Extract the (x, y) coordinate from the center of the cell holding the provided text.  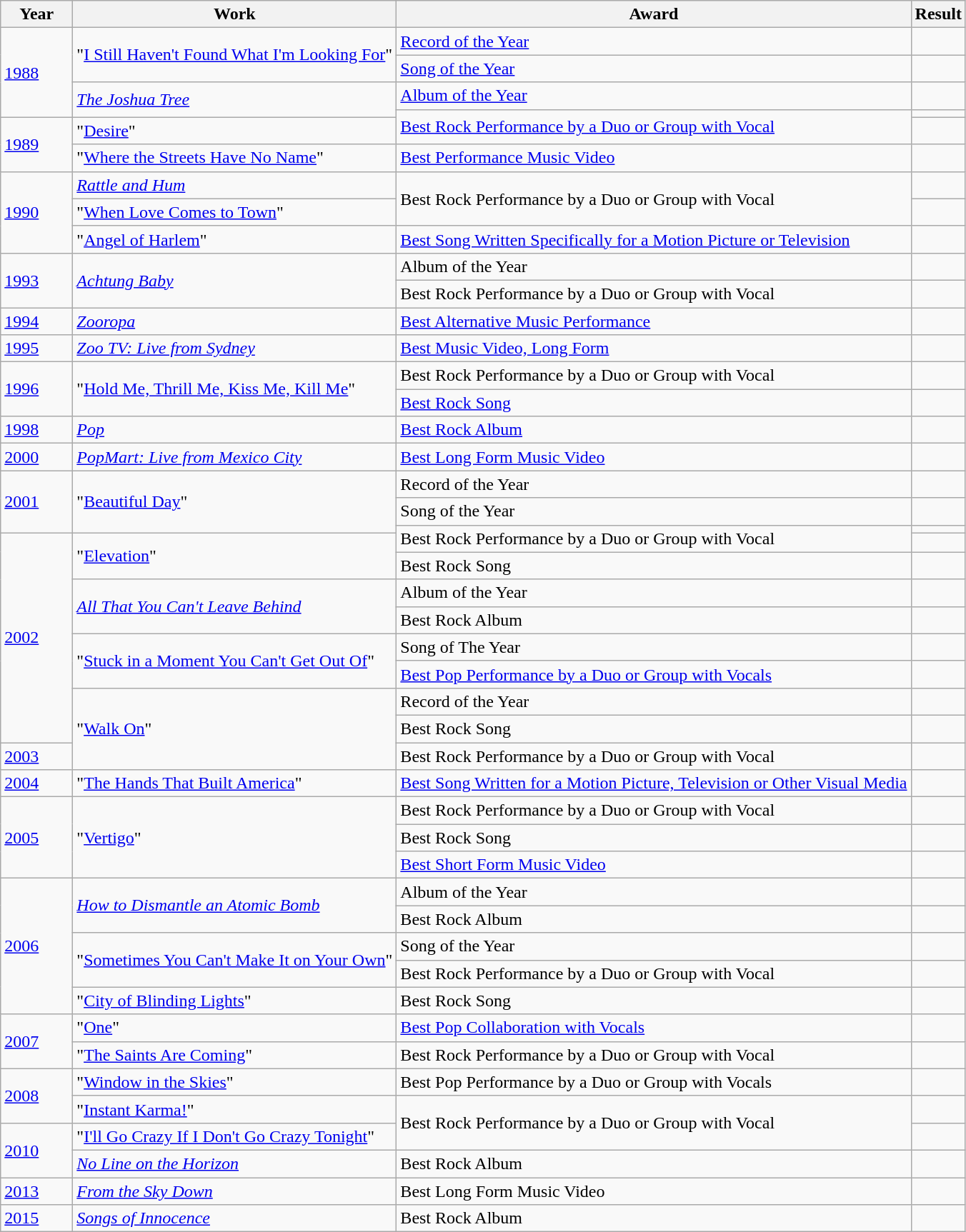
2005 (37, 838)
Best Song Written for a Motion Picture, Television or Other Visual Media (654, 783)
2010 (37, 1150)
1993 (37, 280)
PopMart: Live from Mexico City (234, 457)
Best Music Video, Long Form (654, 349)
2015 (37, 1218)
2013 (37, 1191)
How to Dismantle an Atomic Bomb (234, 906)
Best Alternative Music Performance (654, 321)
"Instant Karma!" (234, 1109)
"The Hands That Built America" (234, 783)
Award (654, 14)
2001 (37, 501)
2003 (37, 756)
Pop (234, 430)
1990 (37, 212)
All That You Can't Leave Behind (234, 606)
Songs of Innocence (234, 1218)
Rattle and Hum (234, 185)
"City of Blinding Lights" (234, 1001)
"Beautiful Day" (234, 501)
"Hold Me, Thrill Me, Kiss Me, Kill Me" (234, 389)
Zooropa (234, 321)
2008 (37, 1096)
Best Song Written Specifically for a Motion Picture or Television (654, 239)
"Stuck in a Moment You Can't Get Out Of" (234, 661)
"When Love Comes to Town" (234, 212)
1998 (37, 430)
"One" (234, 1028)
Year (37, 14)
1988 (37, 73)
1995 (37, 349)
"Angel of Harlem" (234, 239)
2006 (37, 946)
2004 (37, 783)
The Joshua Tree (234, 100)
1994 (37, 321)
"I Still Haven't Found What I'm Looking For" (234, 55)
Song of The Year (654, 647)
"The Saints Are Coming" (234, 1055)
No Line on the Horizon (234, 1163)
"Desire" (234, 131)
Zoo TV: Live from Sydney (234, 349)
"Elevation" (234, 556)
Best Short Form Music Video (654, 865)
Result (938, 14)
2000 (37, 457)
Work (234, 14)
1989 (37, 144)
"Sometimes You Can't Make It on Your Own" (234, 960)
2007 (37, 1041)
1996 (37, 389)
From the Sky Down (234, 1191)
Best Performance Music Video (654, 158)
Achtung Baby (234, 280)
2002 (37, 637)
"Window in the Skies" (234, 1082)
"Vertigo" (234, 838)
"I'll Go Crazy If I Don't Go Crazy Tonight" (234, 1136)
"Where the Streets Have No Name" (234, 158)
"Walk On" (234, 728)
Best Pop Collaboration with Vocals (654, 1028)
